Locate the cell with the specified text and output its [x, y] center coordinate. 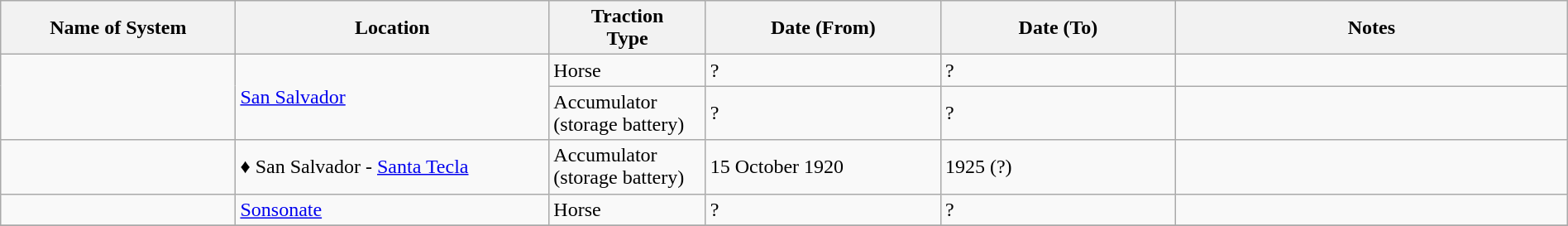
Name of System [118, 28]
Date (To) [1058, 28]
Sonsonate [392, 209]
Notes [1372, 28]
♦ San Salvador - Santa Tecla [392, 167]
TractionType [627, 28]
San Salvador [392, 98]
1925 (?) [1058, 167]
Date (From) [823, 28]
Location [392, 28]
15 October 1920 [823, 167]
